Find where the given text appears and provide that cell's center as [X, Y] coordinate. 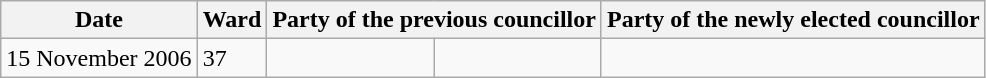
15 November 2006 [99, 58]
Date [99, 20]
Party of the previous councillor [434, 20]
37 [232, 58]
Ward [232, 20]
Party of the newly elected councillor [793, 20]
